Return [x, y] of the center of cell containing provided text 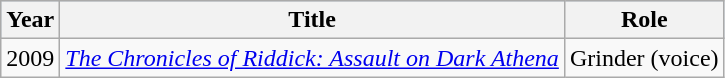
Role [644, 20]
Year [30, 20]
The Chronicles of Riddick: Assault on Dark Athena [312, 58]
2009 [30, 58]
Title [312, 20]
Grinder (voice) [644, 58]
